Pinpoint the cell where the given text exists, returning its [x, y] midpoint coordinate. 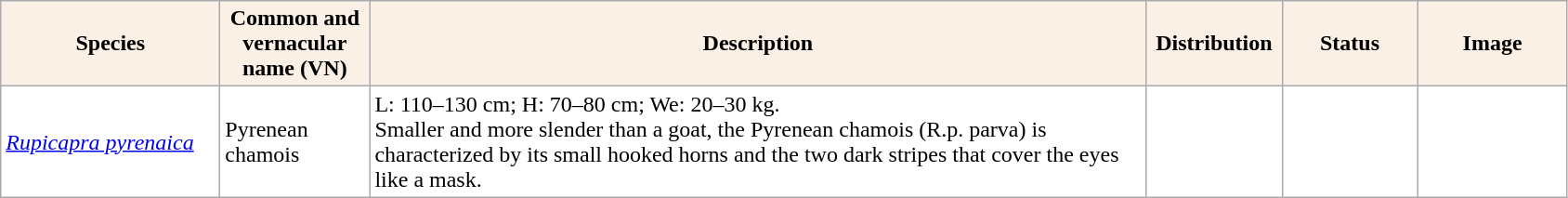
Rupicapra pyrenaica [111, 141]
Description [758, 44]
Common and vernacular name (VN) [295, 44]
Pyrenean chamois [295, 141]
Status [1350, 44]
Species [111, 44]
Distribution [1214, 44]
Image [1492, 44]
